Output the (X, Y) coordinate of the center of the cell containing the given text.  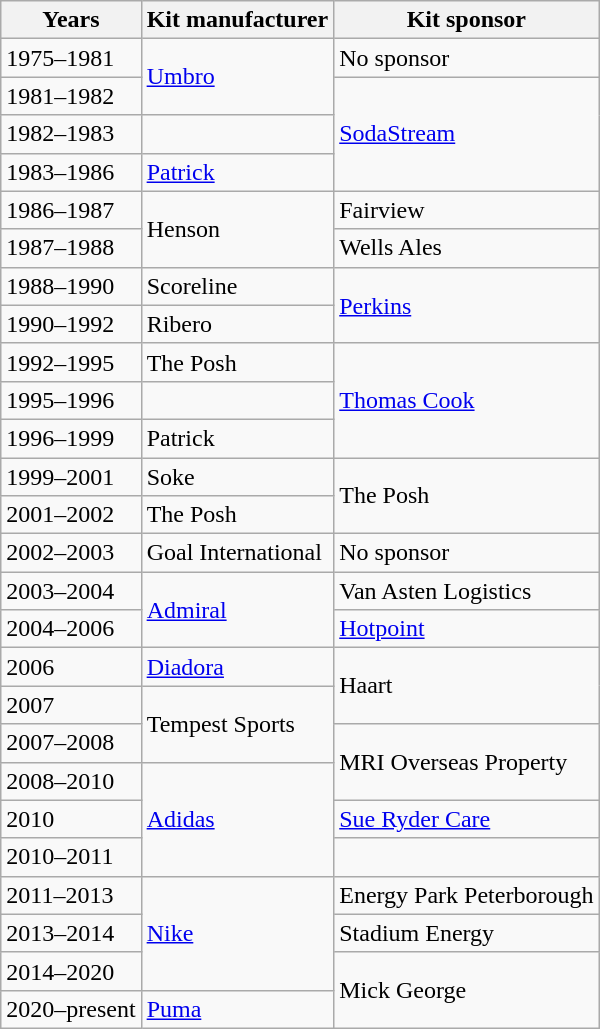
Stadium Energy (466, 933)
2010 (71, 819)
Diadora (238, 667)
Thomas Cook (466, 400)
2020–present (71, 1009)
Kit manufacturer (238, 20)
2002–2003 (71, 553)
Puma (238, 1009)
1983–1986 (71, 172)
Nike (238, 933)
Admiral (238, 610)
2010–2011 (71, 857)
2007–2008 (71, 743)
MRI Overseas Property (466, 762)
Goal International (238, 553)
Years (71, 20)
1995–1996 (71, 400)
2014–2020 (71, 971)
Adidas (238, 819)
Perkins (466, 305)
1986–1987 (71, 210)
Umbro (238, 77)
1990–1992 (71, 324)
Hotpoint (466, 629)
2013–2014 (71, 933)
Van Asten Logistics (466, 591)
Kit sponsor (466, 20)
2003–2004 (71, 591)
Mick George (466, 990)
Wells Ales (466, 248)
Scoreline (238, 286)
2006 (71, 667)
2011–2013 (71, 895)
1981–1982 (71, 96)
1982–1983 (71, 134)
1988–1990 (71, 286)
1975–1981 (71, 58)
Ribero (238, 324)
1999–2001 (71, 477)
Sue Ryder Care (466, 819)
2007 (71, 705)
2004–2006 (71, 629)
2001–2002 (71, 515)
Haart (466, 686)
SodaStream (466, 134)
Energy Park Peterborough (466, 895)
Soke (238, 477)
2008–2010 (71, 781)
Fairview (466, 210)
Henson (238, 229)
1992–1995 (71, 362)
Tempest Sports (238, 724)
1987–1988 (71, 248)
1996–1999 (71, 438)
